Provide the [X, Y] coordinate of the cell's center where the given text is located.  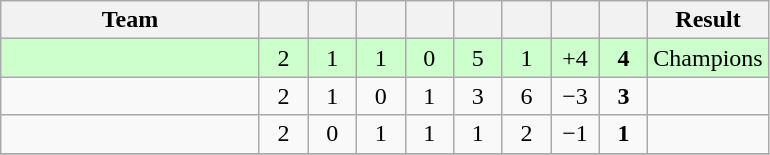
+4 [576, 58]
4 [624, 58]
Champions [708, 58]
Result [708, 20]
5 [478, 58]
6 [526, 96]
−3 [576, 96]
Team [130, 20]
−1 [576, 134]
